Pinpoint the cell where the given text exists, returning its (X, Y) midpoint coordinate. 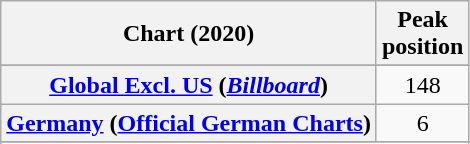
148 (422, 85)
Germany (Official German Charts) (189, 123)
6 (422, 123)
Global Excl. US (Billboard) (189, 85)
Chart (2020) (189, 34)
Peakposition (422, 34)
